Determine the (X, Y) coordinate at the center of the cell enclosing the given text.  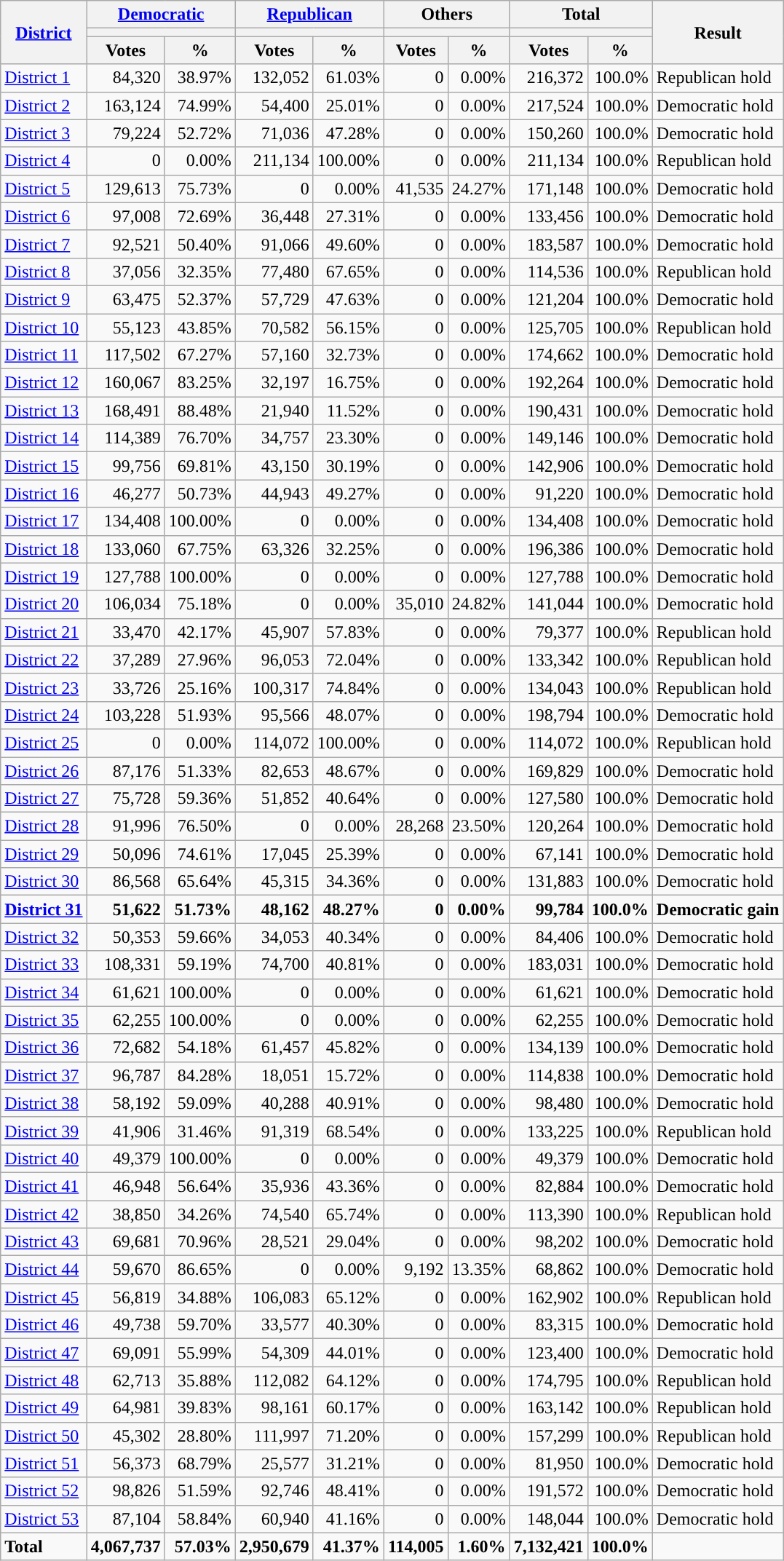
68,862 (549, 1270)
149,146 (549, 438)
100,317 (274, 687)
52.72% (199, 133)
District 12 (44, 383)
59.19% (199, 965)
57,729 (274, 299)
134,043 (549, 687)
61.03% (348, 78)
74.84% (348, 687)
51,852 (274, 799)
46,277 (125, 494)
62,713 (125, 1380)
District 9 (44, 299)
District 5 (44, 189)
13.35% (479, 1270)
103,228 (125, 715)
83,315 (549, 1325)
82,653 (274, 771)
92,746 (274, 1491)
40.30% (348, 1325)
1.60% (479, 1546)
40.64% (348, 799)
District 41 (44, 1186)
41.37% (348, 1546)
District 45 (44, 1297)
District 52 (44, 1491)
160,067 (125, 383)
95,566 (274, 715)
148,044 (549, 1519)
84,320 (125, 78)
46,948 (125, 1186)
131,883 (549, 882)
11.52% (348, 411)
49.60% (348, 244)
25.01% (348, 106)
44,943 (274, 494)
96,053 (274, 660)
38.97% (199, 78)
33,470 (125, 632)
District 33 (44, 965)
72,682 (125, 1048)
71,036 (274, 133)
134,139 (549, 1048)
Democratic gain (718, 909)
49.27% (348, 494)
70,582 (274, 327)
45,302 (125, 1436)
74.61% (199, 854)
40.81% (348, 965)
District 42 (44, 1214)
48.67% (348, 771)
76.50% (199, 826)
65.12% (348, 1297)
98,202 (549, 1242)
84.28% (199, 1075)
District 37 (44, 1075)
38,850 (125, 1214)
35,936 (274, 1186)
59.09% (199, 1103)
141,044 (549, 604)
District 21 (44, 632)
50.73% (199, 494)
25,577 (274, 1463)
72.04% (348, 660)
15.72% (348, 1075)
106,083 (274, 1297)
27.96% (199, 660)
District 20 (44, 604)
District 17 (44, 521)
District 14 (44, 438)
District 4 (44, 161)
63,326 (274, 549)
68.54% (348, 1131)
4,067,737 (125, 1546)
86.65% (199, 1270)
2,950,679 (274, 1546)
133,225 (549, 1131)
34,053 (274, 937)
District 31 (44, 909)
District 28 (44, 826)
58,192 (125, 1103)
45,315 (274, 882)
114,838 (549, 1075)
District 35 (44, 1020)
24.82% (479, 604)
49,738 (125, 1325)
District 25 (44, 743)
121,204 (549, 299)
99,784 (549, 909)
36,448 (274, 216)
17,045 (274, 854)
83.25% (199, 383)
133,342 (549, 660)
District 22 (44, 660)
99,756 (125, 466)
198,794 (549, 715)
48,162 (274, 909)
35,010 (416, 604)
106,034 (125, 604)
112,082 (274, 1380)
54,309 (274, 1353)
32.73% (348, 355)
55,123 (125, 327)
41,535 (416, 189)
87,176 (125, 771)
190,431 (549, 411)
81,950 (549, 1463)
98,161 (274, 1408)
28,521 (274, 1242)
42.17% (199, 632)
District 40 (44, 1158)
74,540 (274, 1214)
163,124 (125, 106)
48.07% (348, 715)
51.73% (199, 909)
61,457 (274, 1048)
District 6 (44, 216)
56,373 (125, 1463)
217,524 (549, 106)
35.88% (199, 1380)
71.20% (348, 1436)
43.85% (199, 327)
75.18% (199, 604)
169,829 (549, 771)
District 53 (44, 1519)
33,577 (274, 1325)
District 27 (44, 799)
132,052 (274, 78)
Others (447, 15)
113,390 (549, 1214)
31.21% (348, 1463)
114,536 (549, 272)
67.65% (348, 272)
70.96% (199, 1242)
68.79% (199, 1463)
157,299 (549, 1436)
37,289 (125, 660)
75.73% (199, 189)
65.64% (199, 882)
District 36 (44, 1048)
21,940 (274, 411)
50,353 (125, 937)
162,902 (549, 1297)
108,331 (125, 965)
56.15% (348, 327)
District 11 (44, 355)
District 13 (44, 411)
133,456 (549, 216)
District 51 (44, 1463)
District 10 (44, 327)
59.66% (199, 937)
District 43 (44, 1242)
District 3 (44, 133)
114,389 (125, 438)
59,670 (125, 1270)
91,319 (274, 1131)
57,160 (274, 355)
District 47 (44, 1353)
23.30% (348, 438)
District 19 (44, 577)
23.50% (479, 826)
District 46 (44, 1325)
183,587 (549, 244)
91,066 (274, 244)
52.37% (199, 299)
District 8 (44, 272)
76.70% (199, 438)
133,060 (125, 549)
79,377 (549, 632)
98,480 (549, 1103)
82,884 (549, 1186)
41.16% (348, 1519)
57.83% (348, 632)
163,142 (549, 1408)
96,787 (125, 1075)
77,480 (274, 272)
150,260 (549, 133)
75,728 (125, 799)
127,580 (549, 799)
Result (718, 32)
54.18% (199, 1048)
60,940 (274, 1519)
Republican (309, 15)
40.34% (348, 937)
40.91% (348, 1103)
216,372 (549, 78)
59.70% (199, 1325)
7,132,421 (549, 1546)
34,757 (274, 438)
18,051 (274, 1075)
34.88% (199, 1297)
56.64% (199, 1186)
117,502 (125, 355)
43,150 (274, 466)
171,148 (549, 189)
District 48 (44, 1380)
65.74% (348, 1214)
District 18 (44, 549)
District 15 (44, 466)
84,406 (549, 937)
32.35% (199, 272)
88.48% (199, 411)
50.40% (199, 244)
192,264 (549, 383)
25.39% (348, 854)
51.59% (199, 1491)
196,386 (549, 549)
34.36% (348, 882)
9,192 (416, 1270)
142,906 (549, 466)
125,705 (549, 327)
33,726 (125, 687)
183,031 (549, 965)
91,996 (125, 826)
32,197 (274, 383)
69.81% (199, 466)
34.26% (199, 1214)
District 7 (44, 244)
24.27% (479, 189)
72.69% (199, 216)
97,008 (125, 216)
37,056 (125, 272)
District 50 (44, 1436)
District 32 (44, 937)
74,700 (274, 965)
45,907 (274, 632)
168,491 (125, 411)
54,400 (274, 106)
50,096 (125, 854)
67,141 (549, 854)
55.99% (199, 1353)
28.80% (199, 1436)
92,521 (125, 244)
111,997 (274, 1436)
79,224 (125, 133)
58.84% (199, 1519)
District 44 (44, 1270)
59.36% (199, 799)
64,981 (125, 1408)
63,475 (125, 299)
16.75% (348, 383)
32.25% (348, 549)
40,288 (274, 1103)
45.82% (348, 1048)
25.16% (199, 687)
District 1 (44, 78)
District 29 (44, 854)
69,681 (125, 1242)
191,572 (549, 1491)
47.63% (348, 299)
114,005 (416, 1546)
39.83% (199, 1408)
27.31% (348, 216)
District 39 (44, 1131)
57.03% (199, 1546)
91,220 (549, 494)
74.99% (199, 106)
48.41% (348, 1491)
51,622 (125, 909)
District 38 (44, 1103)
120,264 (549, 826)
47.28% (348, 133)
174,795 (549, 1380)
District 2 (44, 106)
Democratic (161, 15)
District 24 (44, 715)
43.36% (348, 1186)
86,568 (125, 882)
60.17% (348, 1408)
64.12% (348, 1380)
District 34 (44, 992)
69,091 (125, 1353)
67.27% (199, 355)
District 30 (44, 882)
31.46% (199, 1131)
87,104 (125, 1519)
51.93% (199, 715)
51.33% (199, 771)
30.19% (348, 466)
129,613 (125, 189)
28,268 (416, 826)
123,400 (549, 1353)
District 26 (44, 771)
174,662 (549, 355)
56,819 (125, 1297)
44.01% (348, 1353)
67.75% (199, 549)
District 49 (44, 1408)
District 23 (44, 687)
48.27% (348, 909)
District 16 (44, 494)
41,906 (125, 1131)
District (44, 32)
98,826 (125, 1491)
29.04% (348, 1242)
